Output the [x, y] coordinate of the center of the cell containing the given text.  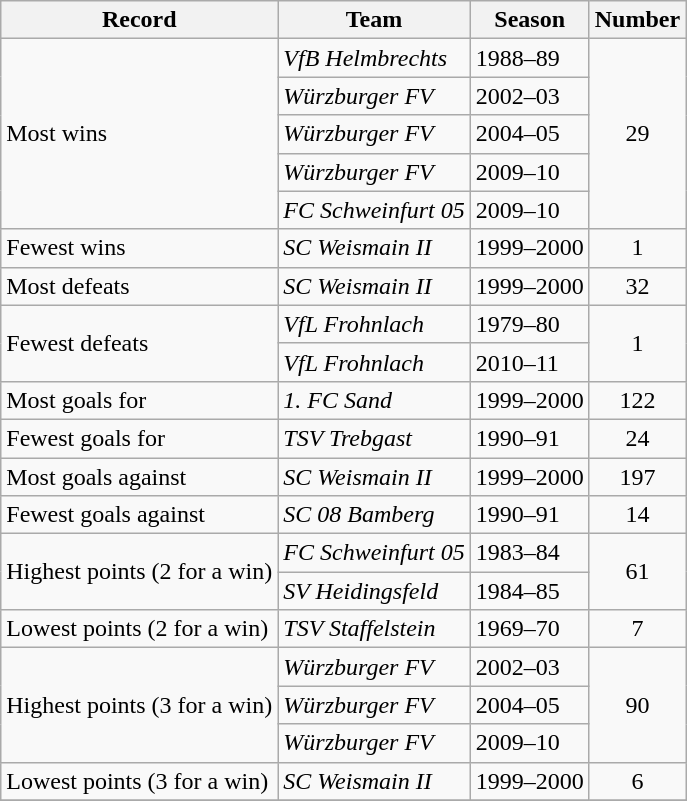
Most defeats [140, 286]
29 [637, 134]
Fewest goals against [140, 515]
Fewest defeats [140, 343]
Lowest points (2 for a win) [140, 629]
Highest points (3 for a win) [140, 705]
Number [637, 20]
90 [637, 705]
SV Heidingsfeld [374, 591]
14 [637, 515]
Lowest points (3 for a win) [140, 781]
7 [637, 629]
1979–80 [530, 324]
61 [637, 572]
197 [637, 477]
TSV Staffelstein [374, 629]
SC 08 Bamberg [374, 515]
Team [374, 20]
1984–85 [530, 591]
1983–84 [530, 553]
122 [637, 400]
Record [140, 20]
Fewest wins [140, 248]
Season [530, 20]
2010–11 [530, 362]
32 [637, 286]
VfB Helmbrechts [374, 58]
24 [637, 438]
TSV Trebgast [374, 438]
Most goals against [140, 477]
6 [637, 781]
Most goals for [140, 400]
1. FC Sand [374, 400]
1969–70 [530, 629]
Fewest goals for [140, 438]
Highest points (2 for a win) [140, 572]
Most wins [140, 134]
1988–89 [530, 58]
